Determine the [x, y] coordinate at the center of the cell enclosing the given text.  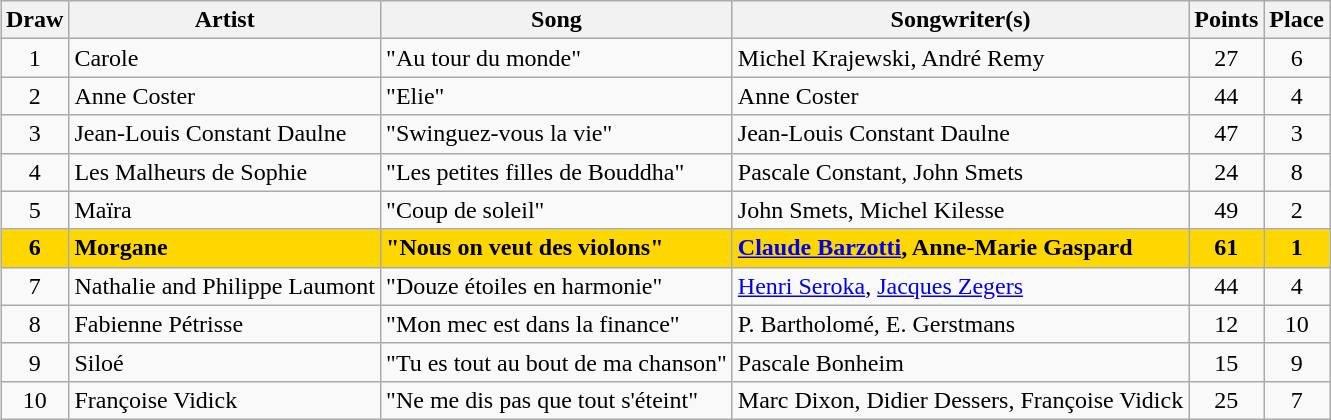
Nathalie and Philippe Laumont [225, 286]
15 [1226, 362]
Claude Barzotti, Anne-Marie Gaspard [960, 248]
"Coup de soleil" [557, 210]
P. Bartholomé, E. Gerstmans [960, 324]
Place [1297, 20]
Artist [225, 20]
"Mon mec est dans la finance" [557, 324]
27 [1226, 58]
Les Malheurs de Sophie [225, 172]
"Au tour du monde" [557, 58]
Draw [34, 20]
47 [1226, 134]
Françoise Vidick [225, 400]
12 [1226, 324]
Points [1226, 20]
"Elie" [557, 96]
"Tu es tout au bout de ma chanson" [557, 362]
49 [1226, 210]
Fabienne Pétrisse [225, 324]
"Les petites filles de Bouddha" [557, 172]
5 [34, 210]
Pascale Constant, John Smets [960, 172]
Marc Dixon, Didier Dessers, Françoise Vidick [960, 400]
Song [557, 20]
Songwriter(s) [960, 20]
Siloé [225, 362]
Carole [225, 58]
"Ne me dis pas que tout s'éteint" [557, 400]
61 [1226, 248]
Henri Seroka, Jacques Zegers [960, 286]
Michel Krajewski, André Remy [960, 58]
24 [1226, 172]
25 [1226, 400]
Maïra [225, 210]
"Swinguez-vous la vie" [557, 134]
John Smets, Michel Kilesse [960, 210]
Morgane [225, 248]
"Nous on veut des violons" [557, 248]
Pascale Bonheim [960, 362]
"Douze étoiles en harmonie" [557, 286]
